Identify which cell holds the provided text, then report its [x, y] central coordinate. 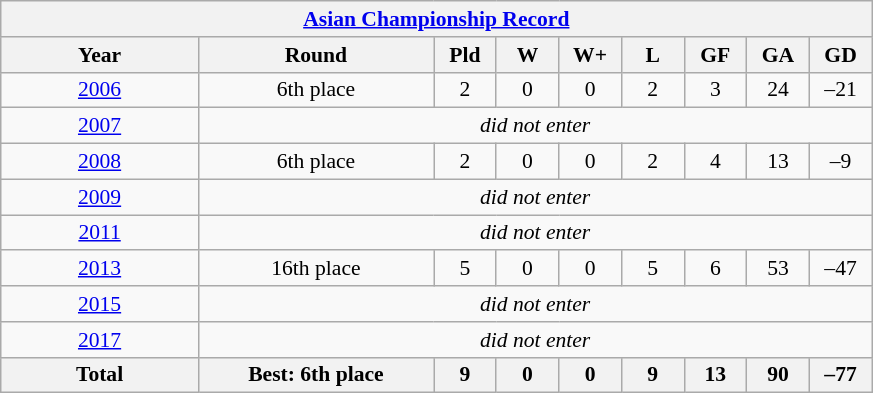
Total [100, 375]
24 [778, 90]
4 [716, 162]
–77 [840, 375]
2008 [100, 162]
–47 [840, 269]
16th place [316, 269]
2011 [100, 233]
GF [716, 55]
–9 [840, 162]
GD [840, 55]
W+ [590, 55]
Year [100, 55]
Pld [466, 55]
6 [716, 269]
Best: 6th place [316, 375]
W [528, 55]
–21 [840, 90]
L [652, 55]
53 [778, 269]
Round [316, 55]
2006 [100, 90]
Asian Championship Record [436, 19]
2017 [100, 340]
3 [716, 90]
2013 [100, 269]
GA [778, 55]
2007 [100, 126]
2009 [100, 197]
2015 [100, 304]
90 [778, 375]
